Return the (X, Y) coordinate for the center point of the cell that contains the specified text.  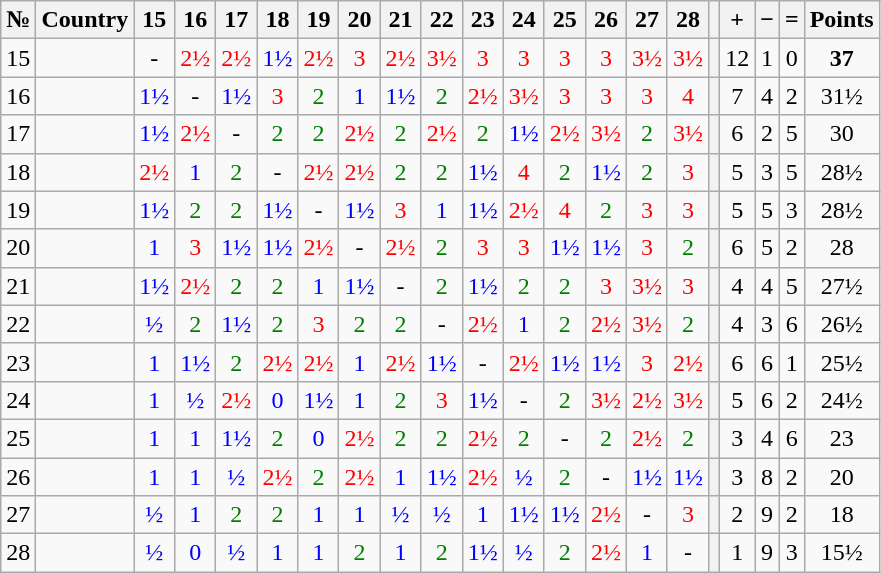
30 (842, 134)
31½ (842, 96)
+ (738, 20)
27½ (842, 286)
26½ (842, 324)
Country (85, 20)
15½ (842, 553)
8 (768, 477)
− (768, 20)
25½ (842, 362)
= (792, 20)
№ (18, 20)
7 (738, 96)
12 (738, 58)
24½ (842, 400)
37 (842, 58)
Points (842, 20)
